From the cell containing the given text, extract its center point as [X, Y] coordinate. 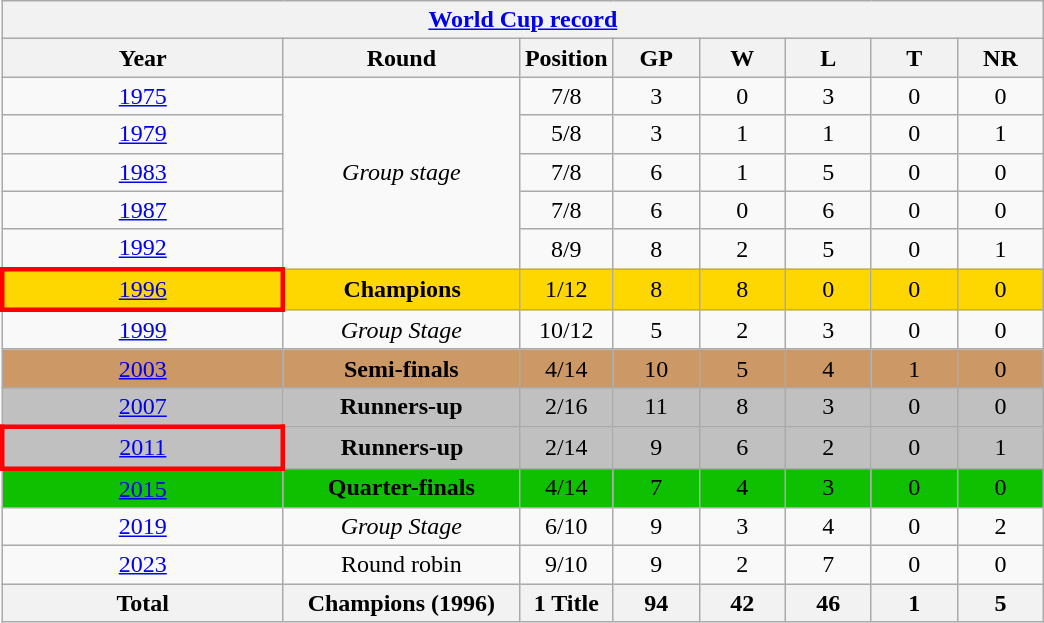
NR [1000, 58]
5/8 [566, 134]
1992 [142, 249]
Semi-finals [401, 368]
8/9 [566, 249]
1996 [142, 290]
94 [656, 603]
Round robin [401, 565]
42 [742, 603]
2/14 [566, 448]
1/12 [566, 290]
2/16 [566, 407]
Round [401, 58]
Position [566, 58]
2023 [142, 565]
2003 [142, 368]
10 [656, 368]
9/10 [566, 565]
Champions [401, 290]
Total [142, 603]
L [828, 58]
2007 [142, 407]
10/12 [566, 330]
Year [142, 58]
6/10 [566, 527]
46 [828, 603]
Quarter-finals [401, 488]
2019 [142, 527]
1 Title [566, 603]
1987 [142, 210]
2011 [142, 448]
T [914, 58]
1983 [142, 172]
Champions (1996) [401, 603]
W [742, 58]
2015 [142, 488]
11 [656, 407]
World Cup record [522, 20]
1975 [142, 96]
1979 [142, 134]
Group stage [401, 173]
1999 [142, 330]
GP [656, 58]
